Scan for the cell matching the given text and deliver its [x, y] coordinate at center. 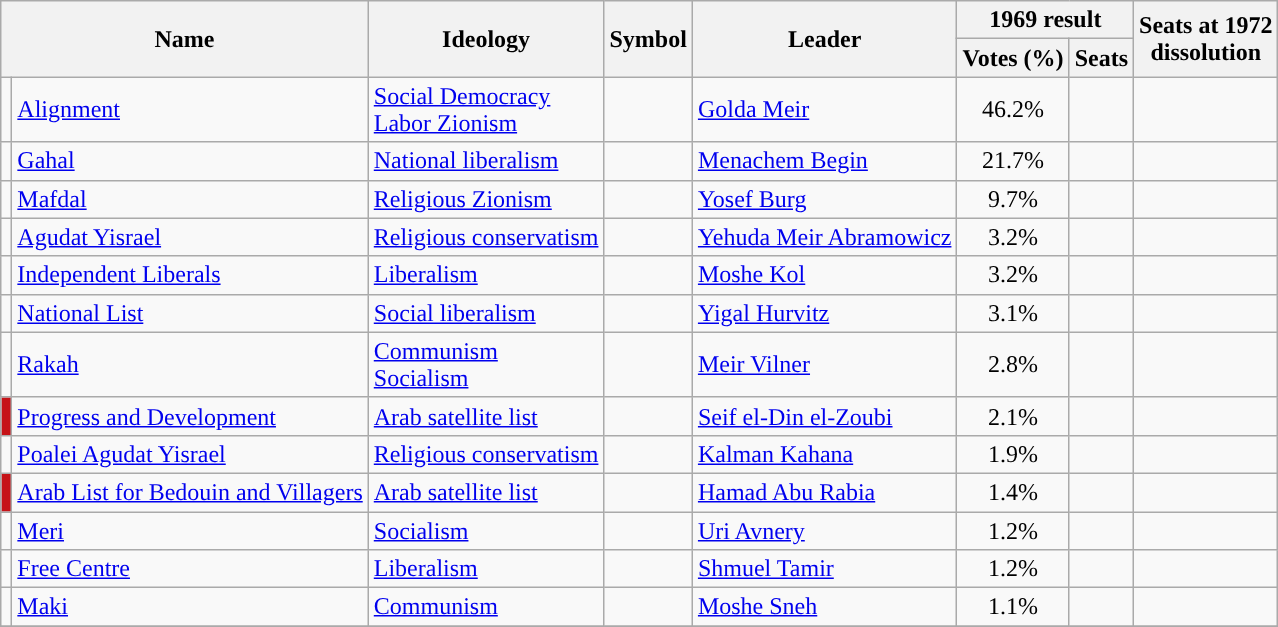
Mafdal [190, 199]
Shmuel Tamir [824, 569]
National List [190, 313]
1.4% [1013, 492]
Yigal Hurvitz [824, 313]
2.8% [1013, 364]
Seats at 1972dissolution [1206, 39]
Leader [824, 39]
Name [185, 39]
Rakah [190, 364]
Socialism [486, 531]
Ideology [486, 39]
Maki [190, 607]
Seif el-Din el-Zoubi [824, 416]
Meri [190, 531]
Communism [486, 607]
Moshe Sneh [824, 607]
Progress and Development [190, 416]
1.1% [1013, 607]
Yehuda Meir Abramowicz [824, 237]
Alignment [190, 110]
Meir Vilner [824, 364]
Religious Zionism [486, 199]
Gahal [190, 161]
Social liberalism [486, 313]
Golda Meir [824, 110]
Menachem Begin [824, 161]
Seats [1101, 58]
CommunismSocialism [486, 364]
Kalman Kahana [824, 454]
Uri Avnery [824, 531]
Arab List for Bedouin and Villagers [190, 492]
Moshe Kol [824, 275]
21.7% [1013, 161]
Agudat Yisrael [190, 237]
1.9% [1013, 454]
1969 result [1046, 20]
3.1% [1013, 313]
9.7% [1013, 199]
Social DemocracyLabor Zionism [486, 110]
Free Centre [190, 569]
46.2% [1013, 110]
Hamad Abu Rabia [824, 492]
National liberalism [486, 161]
Symbol [648, 39]
Independent Liberals [190, 275]
2.1% [1013, 416]
Votes (%) [1013, 58]
Poalei Agudat Yisrael [190, 454]
Yosef Burg [824, 199]
